Scan for the cell matching the given text and deliver its (X, Y) coordinate at center. 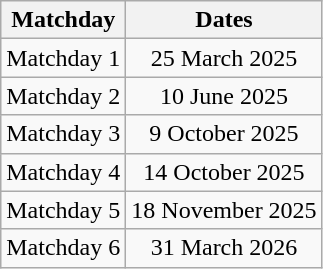
Dates (224, 20)
18 November 2025 (224, 210)
31 March 2026 (224, 248)
14 October 2025 (224, 172)
Matchday 5 (64, 210)
Matchday 3 (64, 134)
Matchday 6 (64, 248)
Matchday 4 (64, 172)
Matchday 2 (64, 96)
Matchday (64, 20)
9 October 2025 (224, 134)
10 June 2025 (224, 96)
25 March 2025 (224, 58)
Matchday 1 (64, 58)
